Search for the cell housing the specified text and yield its (X, Y) center coordinate. 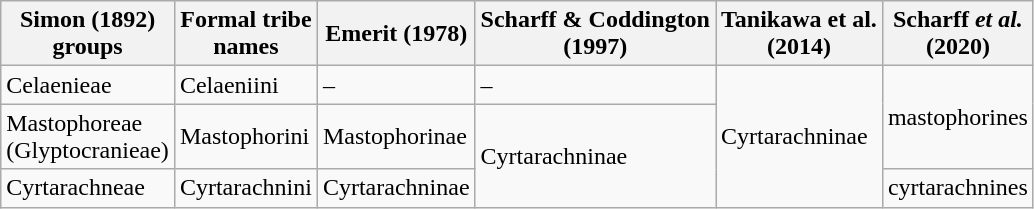
Formal tribenames (246, 34)
mastophorines (958, 118)
cyrtarachnines (958, 188)
Celaenieae (88, 85)
Mastophoreae(Glyptocranieae) (88, 136)
Cyrtarachnini (246, 188)
Celaeniini (246, 85)
Cyrtarachneae (88, 188)
Mastophorini (246, 136)
Simon (1892)groups (88, 34)
Emerit (1978) (396, 34)
Mastophorinae (396, 136)
Scharff & Coddington(1997) (595, 34)
Scharff et al.(2020) (958, 34)
Tanikawa et al.(2014) (800, 34)
